Return the (X, Y) coordinate for the center point of the cell that contains the specified text.  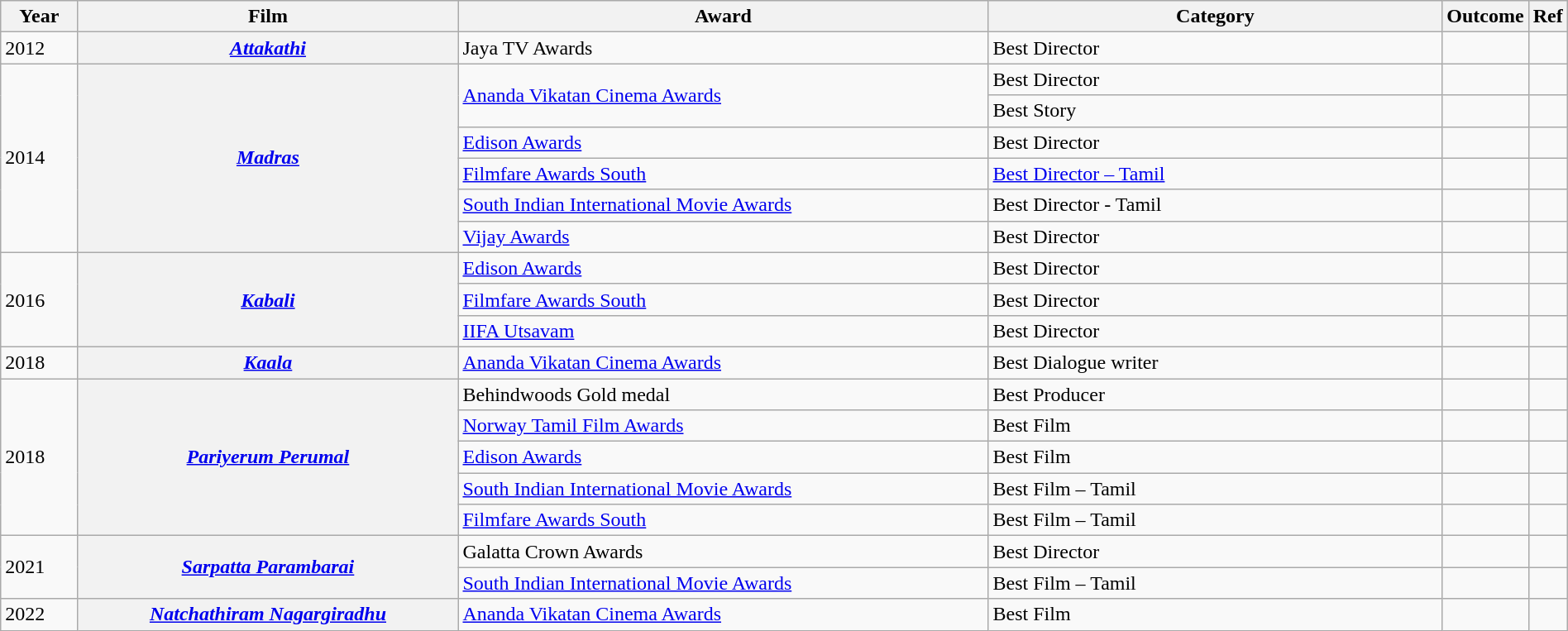
2016 (40, 299)
Jaya TV Awards (723, 48)
Vijay Awards (723, 237)
2014 (40, 158)
Outcome (1485, 17)
2021 (40, 567)
Award (723, 17)
Ref (1548, 17)
Sarpatta Parambarai (268, 567)
Best Producer (1216, 394)
2022 (40, 614)
Pariyerum Perumal (268, 457)
IIFA Utsavam (723, 331)
Behindwoods Gold medal (723, 394)
2012 (40, 48)
Film (268, 17)
Year (40, 17)
Best Story (1216, 111)
Kaala (268, 362)
Best Dialogue writer (1216, 362)
Category (1216, 17)
Best Director - Tamil (1216, 205)
Kabali (268, 299)
Norway Tamil Film Awards (723, 426)
Best Director – Tamil (1216, 174)
Madras (268, 158)
Galatta Crown Awards (723, 552)
Attakathi (268, 48)
Natchathiram Nagargiradhu (268, 614)
